Identify which cell holds the provided text, then report its [X, Y] central coordinate. 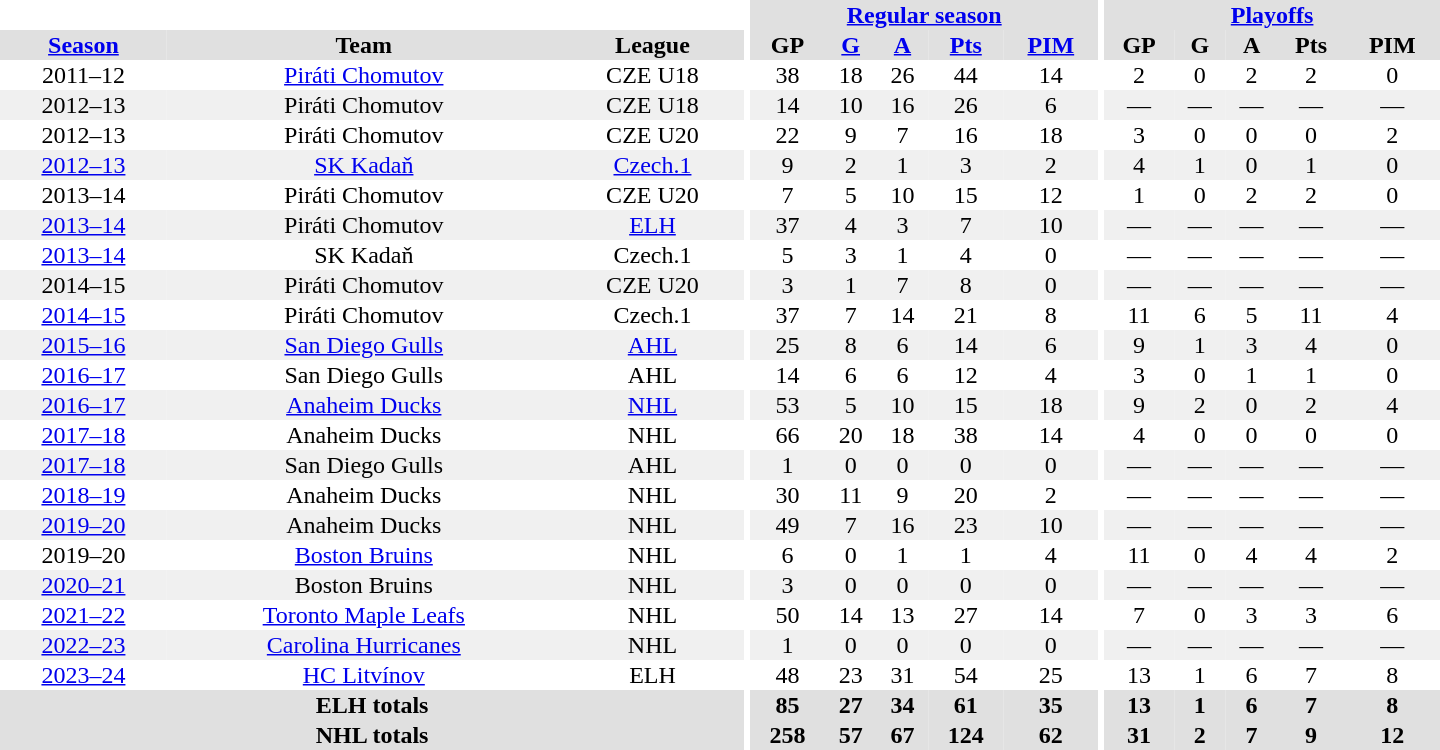
50 [788, 615]
2018–19 [84, 495]
2023–24 [84, 675]
ELH totals [372, 705]
2022–23 [84, 645]
66 [788, 435]
Playoffs [1272, 15]
Regular season [924, 15]
44 [966, 75]
53 [788, 405]
Toronto Maple Leafs [364, 615]
Season [84, 45]
HC Litvínov [364, 675]
35 [1050, 705]
22 [788, 135]
2020–21 [84, 585]
Team [364, 45]
NHL totals [372, 735]
League [653, 45]
2021–22 [84, 615]
62 [1050, 735]
34 [903, 705]
67 [903, 735]
2015–16 [84, 345]
2011–12 [84, 75]
54 [966, 675]
21 [966, 315]
Carolina Hurricanes [364, 645]
48 [788, 675]
49 [788, 525]
85 [788, 705]
30 [788, 495]
61 [966, 705]
258 [788, 735]
57 [851, 735]
124 [966, 735]
